Capture the cell that displays the provided text and extract its [X, Y] central coordinate. 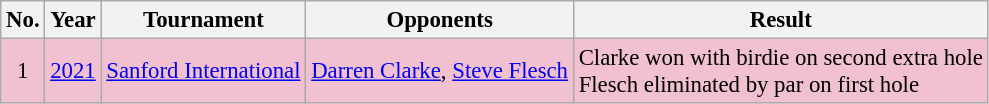
Tournament [204, 20]
Year [73, 20]
2021 [73, 72]
Result [780, 20]
Darren Clarke, Steve Flesch [440, 72]
No. [23, 20]
1 [23, 72]
Opponents [440, 20]
Sanford International [204, 72]
Clarke won with birdie on second extra holeFlesch eliminated by par on first hole [780, 72]
